Output the (x, y) coordinate of the center of the cell containing the given text.  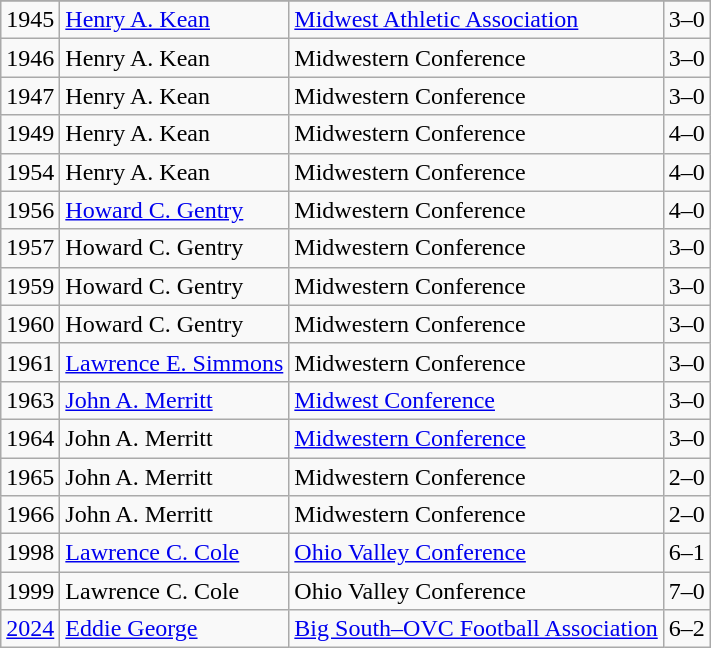
1956 (30, 210)
1964 (30, 438)
1959 (30, 286)
1960 (30, 324)
1963 (30, 400)
6–1 (686, 553)
1966 (30, 515)
1945 (30, 20)
7–0 (686, 591)
1999 (30, 591)
Eddie George (174, 629)
Lawrence E. Simmons (174, 362)
1998 (30, 553)
1947 (30, 96)
Big South–OVC Football Association (476, 629)
Midwest Athletic Association (476, 20)
2024 (30, 629)
1949 (30, 134)
1965 (30, 477)
6–2 (686, 629)
Midwest Conference (476, 400)
1954 (30, 172)
1961 (30, 362)
1946 (30, 58)
1957 (30, 248)
